Scan for the cell matching the given text and deliver its [x, y] coordinate at center. 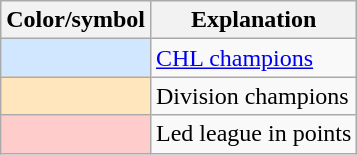
Color/symbol [76, 20]
CHL champions [253, 58]
Explanation [253, 20]
Led league in points [253, 134]
Division champions [253, 96]
